Extract the [x, y] coordinate from the center of the cell holding the provided text.  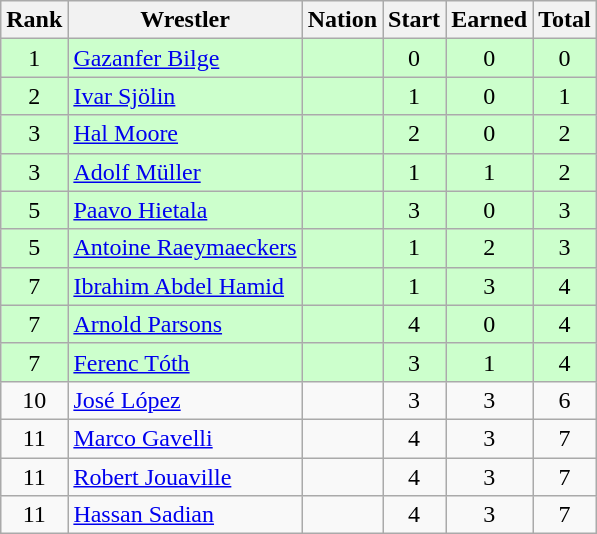
Ibrahim Abdel Hamid [185, 286]
Total [565, 20]
Hal Moore [185, 134]
Nation [342, 20]
Arnold Parsons [185, 324]
Start [414, 20]
Robert Jouaville [185, 477]
Adolf Müller [185, 172]
Marco Gavelli [185, 438]
José López [185, 400]
Hassan Sadian [185, 515]
10 [34, 400]
Earned [490, 20]
Ferenc Tóth [185, 362]
Wrestler [185, 20]
Rank [34, 20]
Antoine Raeymaeckers [185, 248]
Ivar Sjölin [185, 96]
Gazanfer Bilge [185, 58]
6 [565, 400]
Paavo Hietala [185, 210]
